Search for the cell housing the specified text and yield its [x, y] center coordinate. 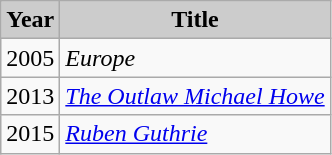
2013 [30, 96]
Europe [195, 58]
2005 [30, 58]
2015 [30, 134]
Title [195, 20]
The Outlaw Michael Howe [195, 96]
Year [30, 20]
Ruben Guthrie [195, 134]
